Find where the given text appears and provide that cell's center as (X, Y) coordinate. 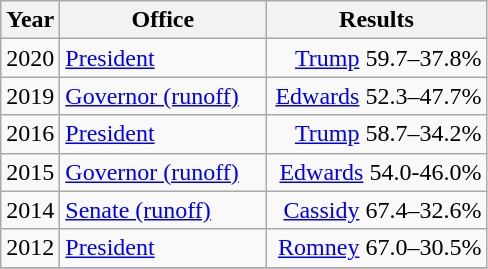
Trump 59.7–37.8% (376, 58)
Senate (runoff) (163, 210)
2015 (30, 172)
Results (376, 20)
2014 (30, 210)
Office (163, 20)
Trump 58.7–34.2% (376, 134)
Edwards 54.0-46.0% (376, 172)
2016 (30, 134)
Edwards 52.3–47.7% (376, 96)
2020 (30, 58)
Cassidy 67.4–32.6% (376, 210)
Romney 67.0–30.5% (376, 248)
2012 (30, 248)
2019 (30, 96)
Year (30, 20)
